Capture the cell that displays the provided text and extract its (x, y) central coordinate. 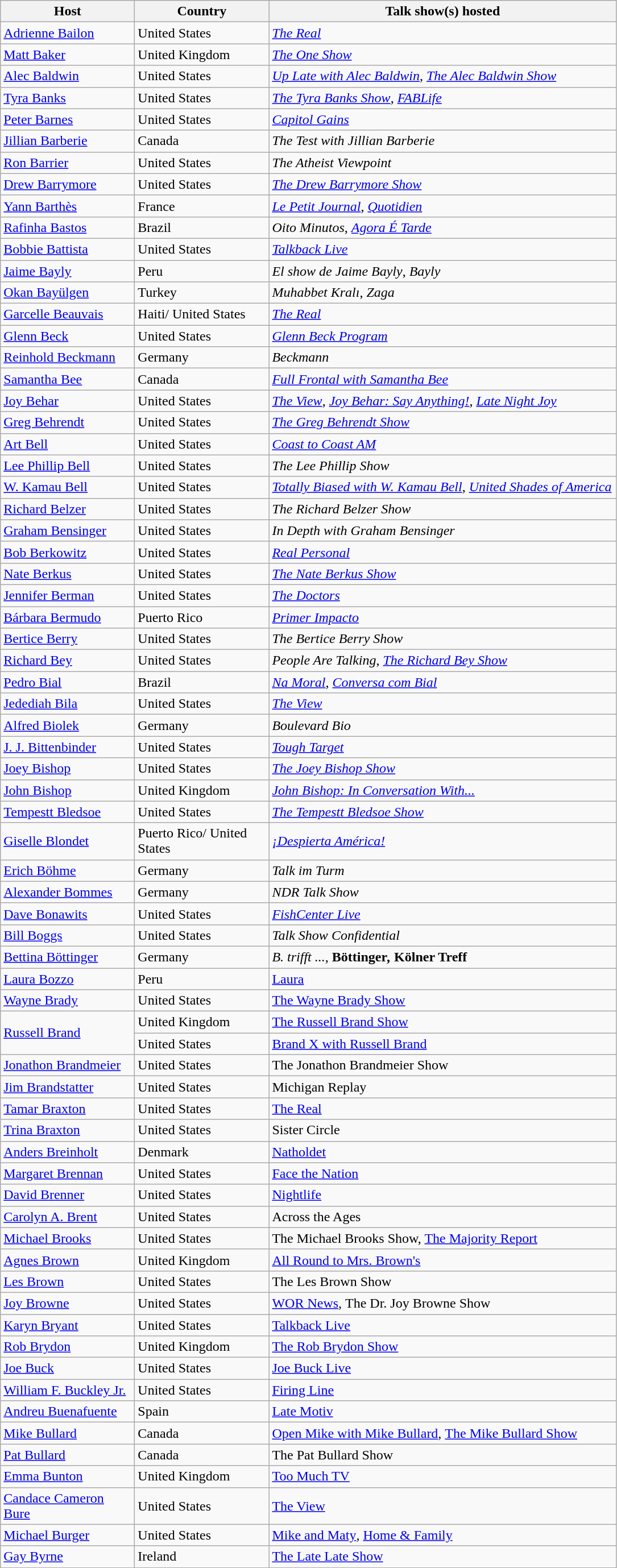
Alec Baldwin (68, 76)
Drew Barrymore (68, 184)
Agnes Brown (68, 1260)
Real Personal (442, 552)
Face the Nation (442, 1173)
The Joey Bishop Show (442, 769)
FishCenter Live (442, 914)
Too Much TV (442, 1476)
Na Moral, Conversa com Bial (442, 682)
The Tyra Banks Show, FABLife (442, 98)
Bobbie Battista (68, 249)
Jennifer Berman (68, 595)
Host (68, 11)
Across the Ages (442, 1217)
Jim Brandstatter (68, 1087)
Tamar Braxton (68, 1109)
J. J. Bittenbinder (68, 747)
Muhabbet Kralı, Zaga (442, 293)
Capitol Gains (442, 119)
¡Despierta América! (442, 841)
The Rob Brydon Show (442, 1347)
Erich Böhme (68, 870)
Ireland (202, 1557)
Margaret Brennan (68, 1173)
John Bishop: In Conversation With... (442, 790)
Anders Breinholt (68, 1152)
Sister Circle (442, 1130)
Dave Bonawits (68, 914)
David Brenner (68, 1195)
Mike Bullard (68, 1433)
Country (202, 11)
Open Mike with Mike Bullard, The Mike Bullard Show (442, 1433)
The Atheist Viewpoint (442, 163)
Laura Bozzo (68, 978)
Talk Show Confidential (442, 935)
Okan Bayülgen (68, 293)
Le Petit Journal, Quotidien (442, 206)
Bárbara Bermudo (68, 617)
All Round to Mrs. Brown's (442, 1260)
The Test with Jillian Barberie (442, 141)
Joy Behar (68, 401)
Carolyn A. Brent (68, 1217)
The Doctors (442, 595)
Michael Burger (68, 1535)
Samantha Bee (68, 379)
Pedro Bial (68, 682)
Garcelle Beauvais (68, 314)
Candace Cameron Bure (68, 1505)
The Les Brown Show (442, 1281)
Puerto Rico (202, 617)
Coast to Coast AM (442, 444)
Boulevard Bio (442, 725)
Art Bell (68, 444)
Jedediah Bila (68, 704)
Bertice Berry (68, 639)
The Michael Brooks Show, The Majority Report (442, 1238)
Totally Biased with W. Kamau Bell, United Shades of America (442, 487)
Peter Barnes (68, 119)
Late Motiv (442, 1412)
The Jonathon Brandmeier Show (442, 1065)
The Bertice Berry Show (442, 639)
WOR News, The Dr. Joy Browne Show (442, 1303)
Richard Bey (68, 661)
Glenn Beck (68, 336)
B. trifft ..., Böttinger, Kölner Treff (442, 957)
Les Brown (68, 1281)
The Wayne Brady Show (442, 1001)
Michael Brooks (68, 1238)
Bob Berkowitz (68, 552)
Puerto Rico/ United States (202, 841)
Oito Minutos, Agora É Tarde (442, 227)
Mike and Maty, Home & Family (442, 1535)
Natholdet (442, 1152)
Alfred Biolek (68, 725)
The Richard Belzer Show (442, 509)
Haiti/ United States (202, 314)
Richard Belzer (68, 509)
W. Kamau Bell (68, 487)
Brand X with Russell Brand (442, 1044)
Russell Brand (68, 1033)
Rafinha Bastos (68, 227)
Rob Brydon (68, 1347)
People Are Talking, The Richard Bey Show (442, 661)
France (202, 206)
Emma Bunton (68, 1476)
Jonathon Brandmeier (68, 1065)
Beckmann (442, 358)
Glenn Beck Program (442, 336)
Joe Buck (68, 1368)
Full Frontal with Samantha Bee (442, 379)
Adrienne Bailon (68, 33)
The Russell Brand Show (442, 1022)
Gay Byrne (68, 1557)
William F. Buckley Jr. (68, 1390)
Up Late with Alec Baldwin, The Alec Baldwin Show (442, 76)
Tyra Banks (68, 98)
El show de Jaime Bayly, Bayly (442, 271)
Nightlife (442, 1195)
Reinhold Beckmann (68, 358)
Lee Phillip Bell (68, 466)
Graham Bensinger (68, 530)
Matt Baker (68, 55)
Joe Buck Live (442, 1368)
Greg Behrendt (68, 422)
Primer Impacto (442, 617)
Talk im Turm (442, 870)
Karyn Bryant (68, 1325)
Alexander Bommes (68, 892)
Firing Line (442, 1390)
The One Show (442, 55)
Bill Boggs (68, 935)
The Greg Behrendt Show (442, 422)
Laura (442, 978)
Spain (202, 1412)
In Depth with Graham Bensinger (442, 530)
Talk show(s) hosted (442, 11)
Andreu Buenafuente (68, 1412)
Pat Bullard (68, 1455)
The Tempestt Bledsoe Show (442, 812)
Tough Target (442, 747)
Giselle Blondet (68, 841)
NDR Talk Show (442, 892)
The Nate Berkus Show (442, 574)
Michigan Replay (442, 1087)
Joey Bishop (68, 769)
Trina Braxton (68, 1130)
The Lee Phillip Show (442, 466)
Wayne Brady (68, 1001)
Joy Browne (68, 1303)
The Pat Bullard Show (442, 1455)
Yann Barthès (68, 206)
The Late Late Show (442, 1557)
John Bishop (68, 790)
Denmark (202, 1152)
The Drew Barrymore Show (442, 184)
The View, Joy Behar: Say Anything!, Late Night Joy (442, 401)
Tempestt Bledsoe (68, 812)
Ron Barrier (68, 163)
Jillian Barberie (68, 141)
Nate Berkus (68, 574)
Jaime Bayly (68, 271)
Turkey (202, 293)
Bettina Böttinger (68, 957)
